Return the (x, y) coordinate for the center point of the cell that contains the specified text.  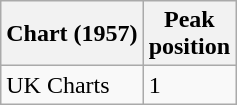
Chart (1957) (72, 34)
1 (189, 85)
UK Charts (72, 85)
Peakposition (189, 34)
